Find where the given text appears and provide that cell's center as (x, y) coordinate. 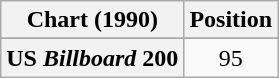
95 (231, 58)
Chart (1990) (92, 20)
Position (231, 20)
US Billboard 200 (92, 58)
